Determine the [x, y] coordinate at the center of the cell enclosing the given text.  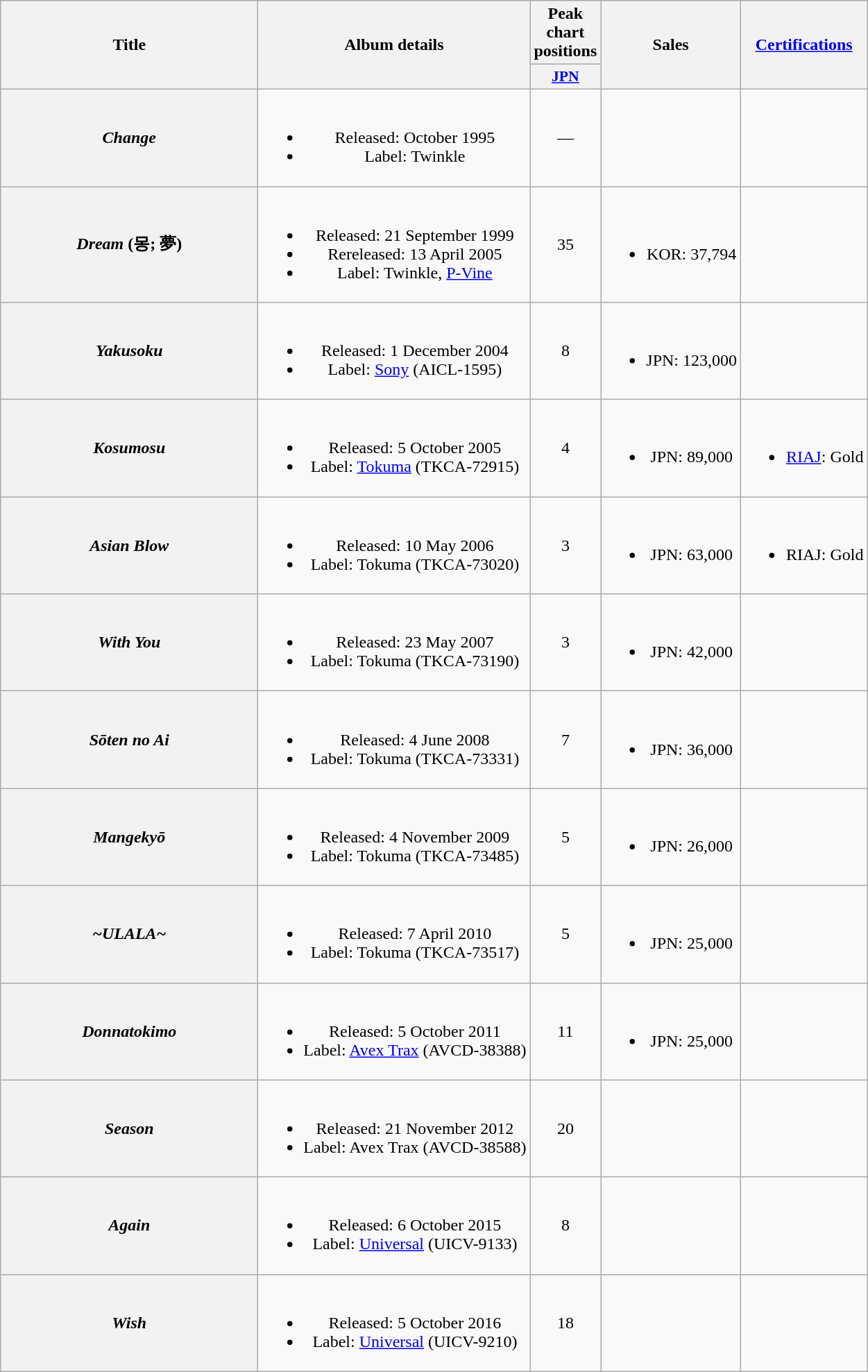
Peak chart positions [565, 33]
Released: 21 September 1999 Rereleased: 13 April 2005 Label: Twinkle, P-Vine [394, 244]
Released: 1 December 2004 Label: Sony (AICL-1595) [394, 351]
Sōten no Ai [129, 740]
JPN: 89,000 [671, 448]
Title [129, 45]
— [565, 137]
Released: 10 May 2006 Label: Tokuma (TKCA-73020) [394, 545]
JPN: 63,000 [671, 545]
Dream (몽; 夢) [129, 244]
Released: October 1995 Label: Twinkle [394, 137]
Yakusoku [129, 351]
Donnatokimo [129, 1031]
11 [565, 1031]
Asian Blow [129, 545]
Sales [671, 45]
JPN: 123,000 [671, 351]
JPN: 26,000 [671, 837]
18 [565, 1323]
35 [565, 244]
4 [565, 448]
Released: 7 April 2010 Label: Tokuma (TKCA-73517) [394, 934]
~ULALA~ [129, 934]
JPN [565, 77]
Released: 5 October 2016 Label: Universal (UICV-9210) [394, 1323]
Released: 6 October 2015 Label: Universal (UICV-9133) [394, 1226]
Kosumosu [129, 448]
JPN: 42,000 [671, 643]
Released: 4 November 2009 Label: Tokuma (TKCA-73485) [394, 837]
Released: 5 October 2011 Label: Avex Trax (AVCD-38388) [394, 1031]
KOR: 37,794 [671, 244]
Released: 4 June 2008 Label: Tokuma (TKCA-73331) [394, 740]
Released: 5 October 2005 Label: Tokuma (TKCA-72915) [394, 448]
Change [129, 137]
Released: 23 May 2007 Label: Tokuma (TKCA-73190) [394, 643]
JPN: 36,000 [671, 740]
Season [129, 1128]
With You [129, 643]
Wish [129, 1323]
7 [565, 740]
Released: 21 November 2012 Label: Avex Trax (AVCD-38588) [394, 1128]
Certifications [804, 45]
Mangekyō [129, 837]
Album details [394, 45]
Again [129, 1226]
20 [565, 1128]
